Scan for the cell matching the given text and deliver its (x, y) coordinate at center. 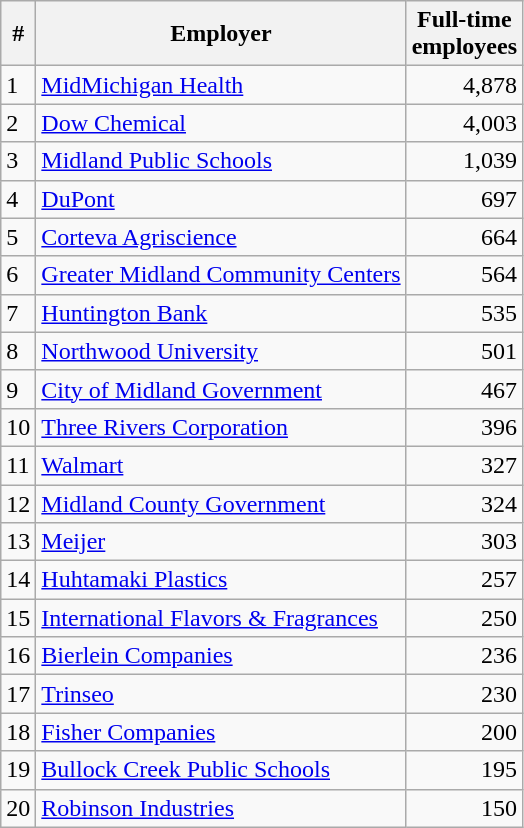
Employer (221, 34)
Fisher Companies (221, 732)
10 (18, 427)
Walmart (221, 465)
Northwood University (221, 351)
Midland County Government (221, 503)
Trinseo (221, 694)
19 (18, 770)
15 (18, 618)
250 (464, 618)
Huhtamaki Plastics (221, 580)
1,039 (464, 161)
5 (18, 237)
535 (464, 313)
230 (464, 694)
4 (18, 199)
20 (18, 808)
4,003 (464, 123)
195 (464, 770)
4,878 (464, 85)
11 (18, 465)
Bierlein Companies (221, 656)
327 (464, 465)
13 (18, 542)
14 (18, 580)
8 (18, 351)
396 (464, 427)
9 (18, 389)
501 (464, 351)
18 (18, 732)
1 (18, 85)
Dow Chemical (221, 123)
Greater Midland Community Centers (221, 275)
Three Rivers Corporation (221, 427)
Full-time employees (464, 34)
International Flavors & Fragrances (221, 618)
2 (18, 123)
564 (464, 275)
Corteva Agriscience (221, 237)
467 (464, 389)
150 (464, 808)
6 (18, 275)
Bullock Creek Public Schools (221, 770)
Robinson Industries (221, 808)
12 (18, 503)
200 (464, 732)
City of Midland Government (221, 389)
257 (464, 580)
303 (464, 542)
16 (18, 656)
236 (464, 656)
664 (464, 237)
MidMichigan Health (221, 85)
DuPont (221, 199)
Huntington Bank (221, 313)
Meijer (221, 542)
7 (18, 313)
# (18, 34)
17 (18, 694)
324 (464, 503)
3 (18, 161)
Midland Public Schools (221, 161)
697 (464, 199)
